Identify which cell holds the provided text, then report its [x, y] central coordinate. 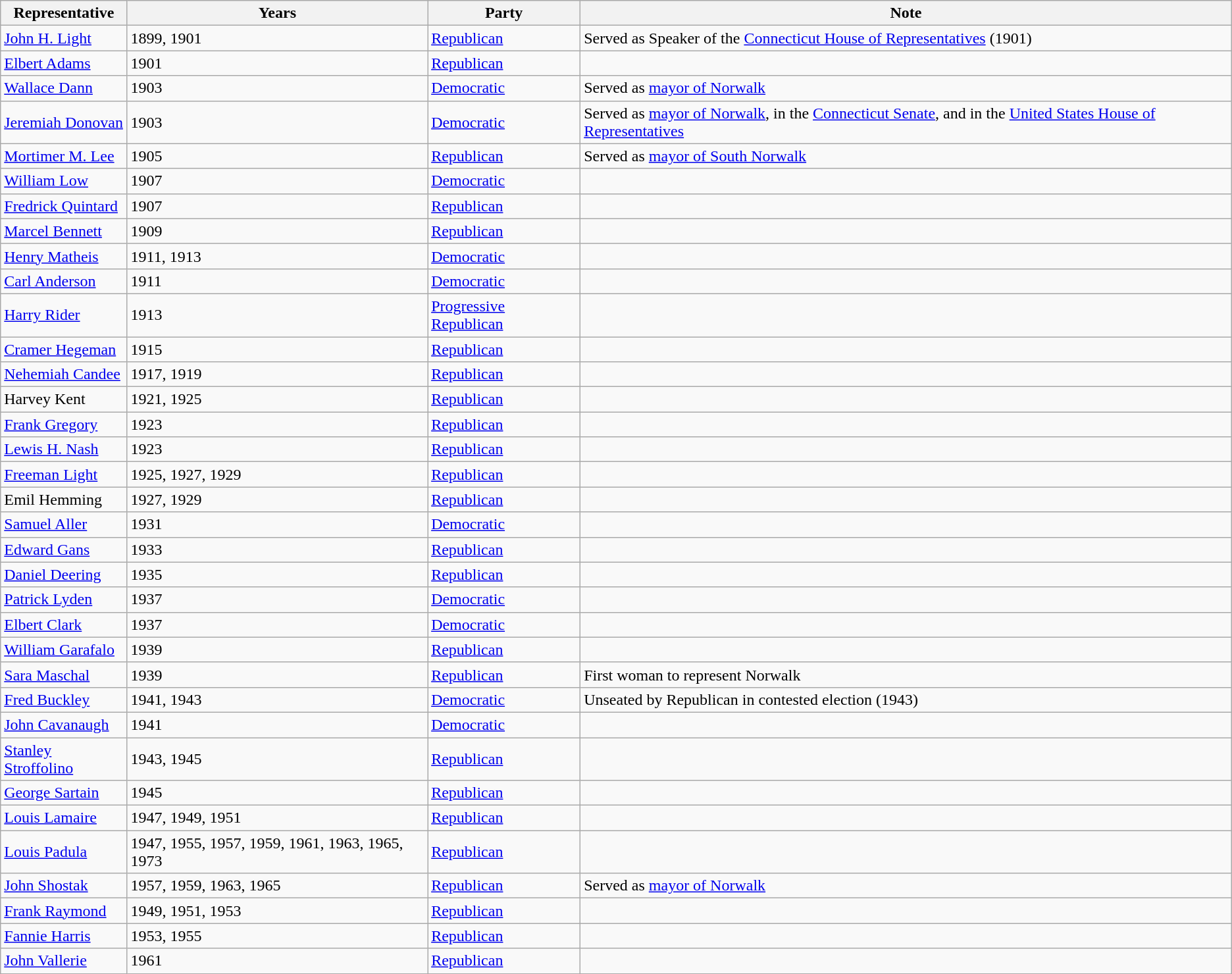
Louis Lamaire [64, 818]
Daniel Deering [64, 575]
1943, 1945 [278, 758]
Frank Gregory [64, 424]
Emil Hemming [64, 500]
Progressive Republican [504, 315]
Unseated by Republican in contested election (1943) [906, 700]
John Shostak [64, 886]
Mortimer M. Lee [64, 156]
1933 [278, 550]
Fred Buckley [64, 700]
1935 [278, 575]
Representative [64, 13]
1915 [278, 349]
Marcel Bennett [64, 231]
Patrick Lyden [64, 600]
1913 [278, 315]
Fannie Harris [64, 936]
Nehemiah Candee [64, 374]
1911, 1913 [278, 256]
John Vallerie [64, 961]
Note [906, 13]
Cramer Hegeman [64, 349]
John Cavanaugh [64, 725]
1945 [278, 793]
1941, 1943 [278, 700]
1949, 1951, 1953 [278, 911]
William Garafalo [64, 650]
Jeremiah Donovan [64, 122]
Henry Matheis [64, 256]
William Low [64, 181]
1931 [278, 525]
1899, 1901 [278, 38]
Wallace Dann [64, 88]
1957, 1959, 1963, 1965 [278, 886]
Stanley Stroffolino [64, 758]
1947, 1949, 1951 [278, 818]
1905 [278, 156]
Louis Padula [64, 852]
Elbert Clark [64, 625]
Edward Gans [64, 550]
1961 [278, 961]
1917, 1919 [278, 374]
1941 [278, 725]
1953, 1955 [278, 936]
Sara Maschal [64, 675]
Samuel Aller [64, 525]
Freeman Light [64, 474]
Lewis H. Nash [64, 449]
1911 [278, 281]
Harvey Kent [64, 399]
1925, 1927, 1929 [278, 474]
Frank Raymond [64, 911]
Years [278, 13]
Carl Anderson [64, 281]
1947, 1955, 1957, 1959, 1961, 1963, 1965, 1973 [278, 852]
Served as mayor of South Norwalk [906, 156]
Served as mayor of Norwalk, in the Connecticut Senate, and in the United States House of Representatives [906, 122]
1909 [278, 231]
Party [504, 13]
Served as Speaker of the Connecticut House of Representatives (1901) [906, 38]
1921, 1925 [278, 399]
1901 [278, 63]
Elbert Adams [64, 63]
George Sartain [64, 793]
First woman to represent Norwalk [906, 675]
Fredrick Quintard [64, 206]
John H. Light [64, 38]
Harry Rider [64, 315]
1927, 1929 [278, 500]
